Return the [X, Y] coordinate for the center point of the cell that contains the specified text.  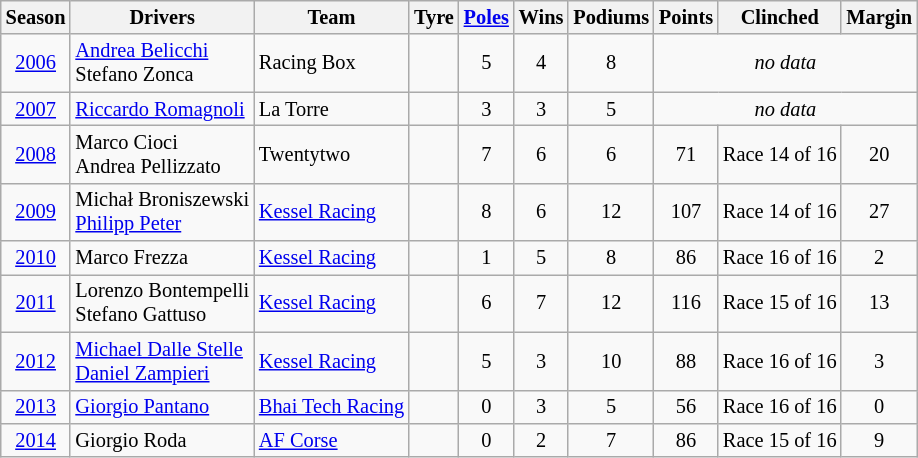
4 [542, 63]
Marco Frezza [162, 258]
10 [611, 361]
2010 [36, 258]
Racing Box [332, 63]
71 [686, 154]
Giorgio Roda [162, 440]
13 [878, 303]
107 [686, 212]
116 [686, 303]
2006 [36, 63]
Margin [878, 17]
Points [686, 17]
Twentytwo [332, 154]
Andrea Belicchi Stefano Zonca [162, 63]
Drivers [162, 17]
20 [878, 154]
Riccardo Romagnoli [162, 109]
1 [486, 258]
Team [332, 17]
Clinched [780, 17]
Giorgio Pantano [162, 407]
56 [686, 407]
Bhai Tech Racing [332, 407]
88 [686, 361]
2012 [36, 361]
Tyre [434, 17]
9 [878, 440]
Poles [486, 17]
2014 [36, 440]
2007 [36, 109]
Season [36, 17]
La Torre [332, 109]
Lorenzo Bontempelli Stefano Gattuso [162, 303]
Marco Cioci Andrea Pellizzato [162, 154]
Podiums [611, 17]
2013 [36, 407]
2011 [36, 303]
2008 [36, 154]
Michał Broniszewski Philipp Peter [162, 212]
27 [878, 212]
Wins [542, 17]
AF Corse [332, 440]
Michael Dalle Stelle Daniel Zampieri [162, 361]
2009 [36, 212]
